Detect which cell encompasses the target text, then output its [X, Y] center coordinate. 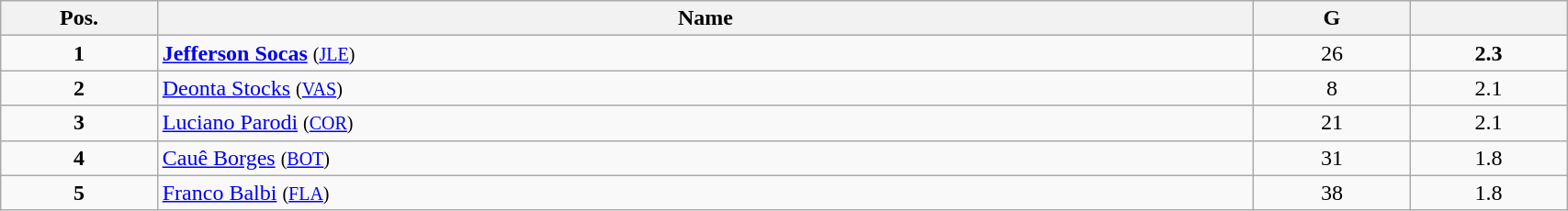
26 [1332, 53]
Jefferson Socas (JLE) [705, 53]
8 [1332, 88]
3 [79, 123]
Deonta Stocks (VAS) [705, 88]
4 [79, 158]
1 [79, 53]
5 [79, 193]
2.3 [1488, 53]
21 [1332, 123]
G [1332, 18]
2 [79, 88]
31 [1332, 158]
Pos. [79, 18]
Name [705, 18]
Franco Balbi (FLA) [705, 193]
Luciano Parodi (COR) [705, 123]
Cauê Borges (BOT) [705, 158]
38 [1332, 193]
